Find where the given text appears and provide that cell's center as [X, Y] coordinate. 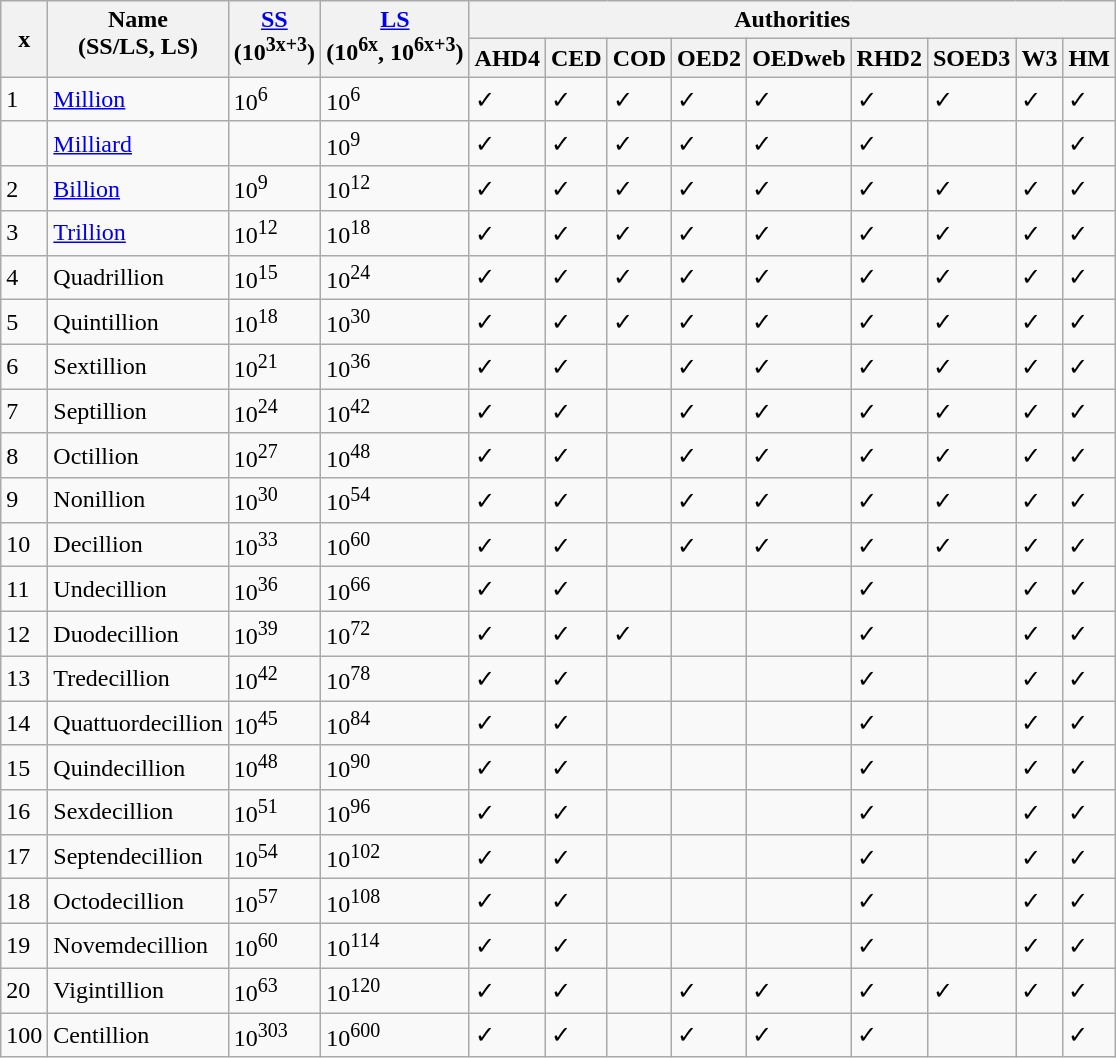
13 [24, 678]
HM [1089, 58]
10303 [274, 1036]
Centillion [138, 1036]
1027 [274, 456]
17 [24, 856]
SS(103x+3) [274, 39]
1090 [395, 768]
10600 [395, 1036]
RHD2 [889, 58]
12 [24, 634]
9 [24, 500]
Octodecillion [138, 902]
Octillion [138, 456]
1066 [395, 590]
W3 [1040, 58]
Novemdecillion [138, 946]
10108 [395, 902]
OEDweb [799, 58]
1039 [274, 634]
1021 [274, 366]
10102 [395, 856]
COD [639, 58]
19 [24, 946]
14 [24, 724]
Duodecillion [138, 634]
CED [576, 58]
Quattuordecillion [138, 724]
1045 [274, 724]
Nonillion [138, 500]
1 [24, 100]
LS(106x, 106x+3) [395, 39]
Quindecillion [138, 768]
15 [24, 768]
Million [138, 100]
AHD4 [507, 58]
OED2 [710, 58]
x [24, 39]
Milliard [138, 144]
18 [24, 902]
1063 [274, 990]
1033 [274, 544]
Sextillion [138, 366]
SOED3 [971, 58]
Septendecillion [138, 856]
4 [24, 278]
Authorities [792, 20]
Decillion [138, 544]
7 [24, 412]
2 [24, 188]
1078 [395, 678]
Vigintillion [138, 990]
6 [24, 366]
10 [24, 544]
1096 [395, 812]
10114 [395, 946]
1072 [395, 634]
1084 [395, 724]
Quadrillion [138, 278]
16 [24, 812]
8 [24, 456]
Sexdecillion [138, 812]
20 [24, 990]
11 [24, 590]
Undecillion [138, 590]
3 [24, 234]
Billion [138, 188]
1015 [274, 278]
Trillion [138, 234]
1057 [274, 902]
Tredecillion [138, 678]
Name(SS/LS, LS) [138, 39]
Septillion [138, 412]
Quintillion [138, 322]
5 [24, 322]
100 [24, 1036]
10120 [395, 990]
1051 [274, 812]
